For the text-containing cell, return its midpoint in [x, y] coordinate format. 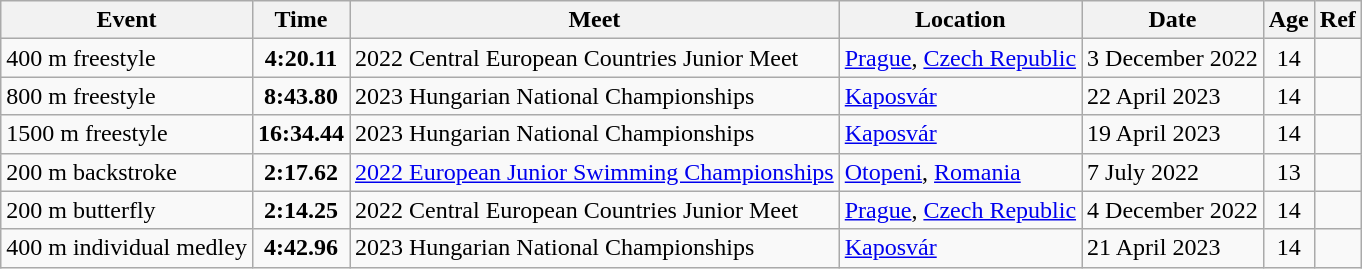
800 m freestyle [127, 96]
Time [300, 20]
Ref [1338, 20]
Event [127, 20]
2022 European Junior Swimming Championships [595, 172]
21 April 2023 [1173, 248]
7 July 2022 [1173, 172]
Age [1288, 20]
Otopeni, Romania [960, 172]
400 m individual medley [127, 248]
Meet [595, 20]
Date [1173, 20]
22 April 2023 [1173, 96]
200 m backstroke [127, 172]
2:17.62 [300, 172]
16:34.44 [300, 134]
400 m freestyle [127, 58]
4 December 2022 [1173, 210]
3 December 2022 [1173, 58]
4:42.96 [300, 248]
8:43.80 [300, 96]
200 m butterfly [127, 210]
Location [960, 20]
13 [1288, 172]
2:14.25 [300, 210]
1500 m freestyle [127, 134]
19 April 2023 [1173, 134]
4:20.11 [300, 58]
